Extract the [x, y] coordinate from the center of the cell holding the provided text.  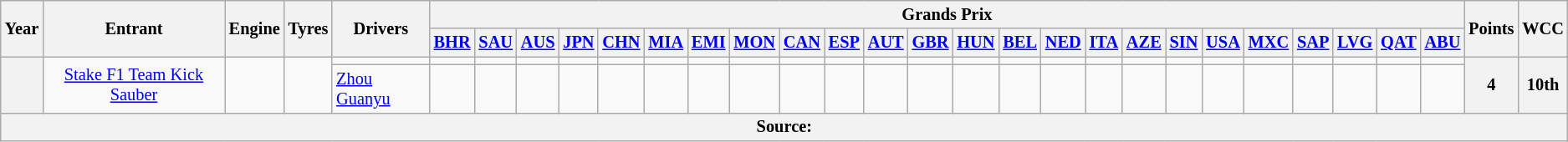
Engine [254, 28]
JPN [579, 43]
AZE [1144, 43]
Points [1491, 28]
WCC [1543, 28]
NED [1064, 43]
USA [1223, 43]
Grands Prix [947, 14]
BEL [1019, 43]
Drivers [381, 28]
Year [22, 28]
SAU [495, 43]
SIN [1184, 43]
HUN [975, 43]
ABU [1443, 43]
10th [1543, 85]
Source: [784, 127]
MIA [666, 43]
Tyres [309, 28]
AUT [886, 43]
SAP [1313, 43]
EMI [708, 43]
ITA [1104, 43]
LVG [1355, 43]
Zhou Guanyu [381, 89]
CAN [802, 43]
AUS [538, 43]
Entrant [134, 28]
GBR [931, 43]
BHR [452, 43]
QAT [1398, 43]
MON [754, 43]
Stake F1 Team Kick Sauber [134, 85]
CHN [621, 43]
ESP [845, 43]
MXC [1269, 43]
4 [1491, 85]
